Find where the given text appears and provide that cell's center as (x, y) coordinate. 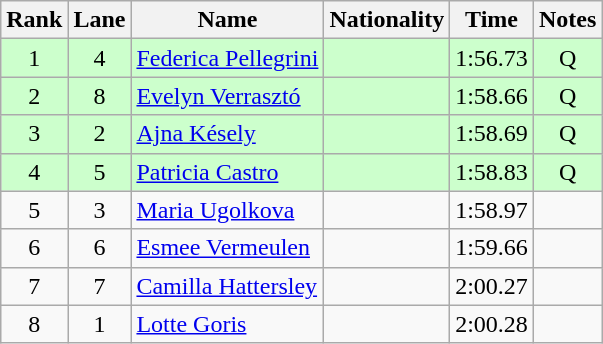
Nationality (387, 20)
Time (492, 20)
1:58.66 (492, 96)
Camilla Hattersley (228, 286)
Maria Ugolkova (228, 210)
Patricia Castro (228, 172)
Ajna Késely (228, 134)
Lotte Goris (228, 324)
1:58.69 (492, 134)
Notes (567, 20)
2:00.27 (492, 286)
1:58.83 (492, 172)
Federica Pellegrini (228, 58)
Name (228, 20)
1:59.66 (492, 248)
Rank (34, 20)
2:00.28 (492, 324)
Lane (100, 20)
Esmee Vermeulen (228, 248)
Evelyn Verrasztó (228, 96)
1:56.73 (492, 58)
1:58.97 (492, 210)
